Return (X, Y) of the center of cell containing provided text 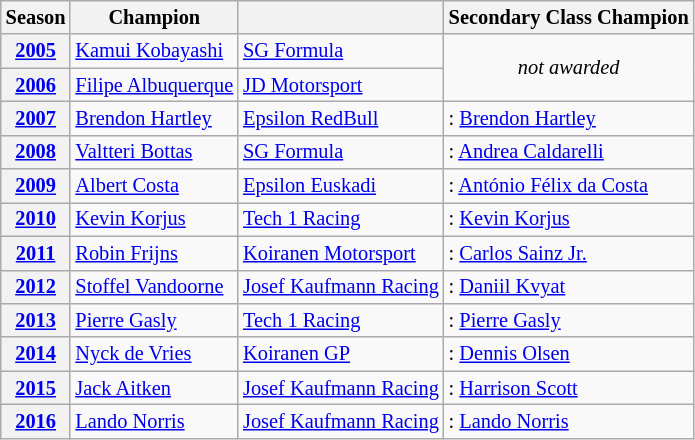
: Andrea Caldarelli (569, 152)
JD Motorsport (341, 85)
Koiranen Motorsport (341, 253)
2010 (36, 219)
: Pierre Gasly (569, 320)
: Kevin Korjus (569, 219)
: Brendon Hartley (569, 118)
Robin Frijns (154, 253)
not awarded (569, 68)
2012 (36, 287)
Nyck de Vries (154, 354)
2014 (36, 354)
: Lando Norris (569, 421)
Filipe Albuquerque (154, 85)
2013 (36, 320)
2007 (36, 118)
Pierre Gasly (154, 320)
2016 (36, 421)
Kevin Korjus (154, 219)
2006 (36, 85)
Secondary Class Champion (569, 17)
: Dennis Olsen (569, 354)
Jack Aitken (154, 388)
2005 (36, 51)
Season (36, 17)
: Daniil Kvyat (569, 287)
2008 (36, 152)
Epsilon RedBull (341, 118)
Champion (154, 17)
Koiranen GP (341, 354)
Stoffel Vandoorne (154, 287)
Lando Norris (154, 421)
: António Félix da Costa (569, 186)
Albert Costa (154, 186)
Brendon Hartley (154, 118)
: Harrison Scott (569, 388)
2015 (36, 388)
Epsilon Euskadi (341, 186)
2009 (36, 186)
Kamui Kobayashi (154, 51)
Valtteri Bottas (154, 152)
2011 (36, 253)
: Carlos Sainz Jr. (569, 253)
